Pinpoint the cell where the given text exists, returning its (x, y) midpoint coordinate. 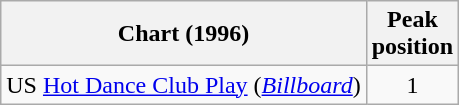
1 (412, 85)
Chart (1996) (184, 34)
US Hot Dance Club Play (Billboard) (184, 85)
Peakposition (412, 34)
